From the cell containing the given text, extract its center point as (x, y) coordinate. 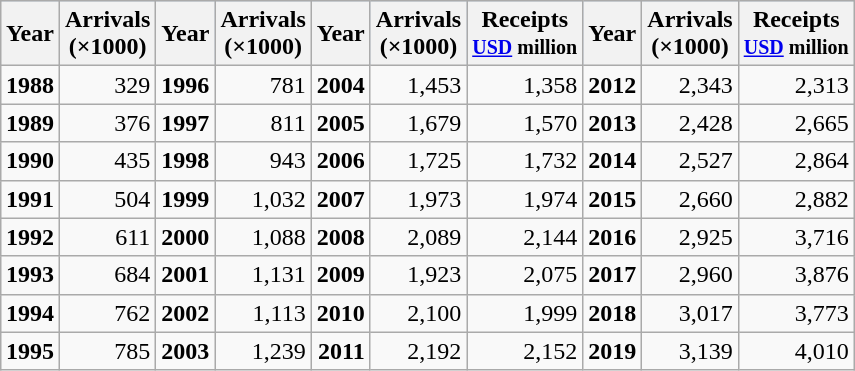
3,139 (690, 351)
785 (107, 351)
2002 (186, 313)
1996 (186, 85)
2,864 (796, 161)
1990 (30, 161)
2,089 (418, 237)
1998 (186, 161)
3,773 (796, 313)
329 (107, 85)
762 (107, 313)
1,999 (525, 313)
2010 (340, 313)
1,923 (418, 275)
611 (107, 237)
1992 (30, 237)
4,010 (796, 351)
1994 (30, 313)
2,144 (525, 237)
781 (263, 85)
2,527 (690, 161)
2000 (186, 237)
684 (107, 275)
1,358 (525, 85)
2016 (612, 237)
2,152 (525, 351)
1,570 (525, 123)
2,960 (690, 275)
1,974 (525, 199)
2014 (612, 161)
1997 (186, 123)
2,882 (796, 199)
1,973 (418, 199)
2,428 (690, 123)
2,925 (690, 237)
1,679 (418, 123)
1,725 (418, 161)
435 (107, 161)
1,088 (263, 237)
1988 (30, 85)
2015 (612, 199)
3,017 (690, 313)
2,192 (418, 351)
2005 (340, 123)
3,716 (796, 237)
2,665 (796, 123)
2,313 (796, 85)
2009 (340, 275)
943 (263, 161)
2019 (612, 351)
2008 (340, 237)
2,100 (418, 313)
811 (263, 123)
1993 (30, 275)
2012 (612, 85)
1,032 (263, 199)
2013 (612, 123)
2003 (186, 351)
1,131 (263, 275)
1,732 (525, 161)
376 (107, 123)
1,453 (418, 85)
1989 (30, 123)
2001 (186, 275)
ReceiptsUSD million (525, 34)
1999 (186, 199)
2004 (340, 85)
2006 (340, 161)
2,075 (525, 275)
1,239 (263, 351)
1991 (30, 199)
2018 (612, 313)
Receipts USD million (796, 34)
1995 (30, 351)
504 (107, 199)
2011 (340, 351)
2017 (612, 275)
2,660 (690, 199)
2007 (340, 199)
2,343 (690, 85)
1,113 (263, 313)
3,876 (796, 275)
